Extract the [X, Y] coordinate from the center of the cell holding the provided text.  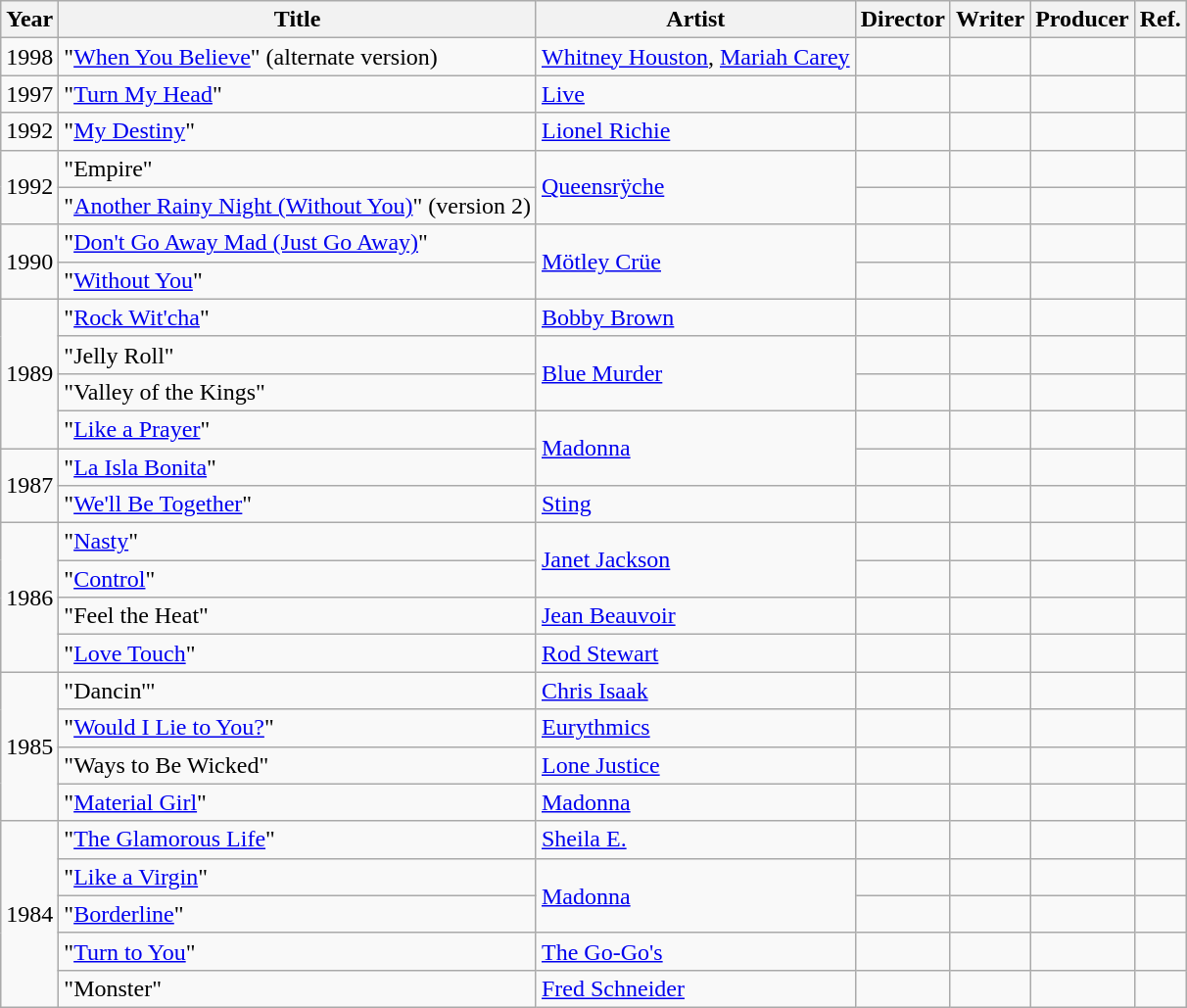
Artist [695, 20]
"Would I Lie to You?" [298, 728]
"Material Girl" [298, 802]
"Turn My Head" [298, 94]
The Go-Go's [695, 951]
1987 [29, 486]
Queensrÿche [695, 187]
Mötley Crüe [695, 262]
"We'll Be Together" [298, 504]
"Like a Virgin" [298, 877]
Janet Jackson [695, 560]
1990 [29, 262]
"My Destiny" [298, 131]
"Love Touch" [298, 653]
"The Glamorous Life" [298, 840]
1997 [29, 94]
Chris Isaak [695, 691]
"Don't Go Away Mad (Just Go Away)" [298, 243]
Fred Schneider [695, 988]
"Valley of the Kings" [298, 392]
"Another Rainy Night (Without You)" (version 2) [298, 206]
Rod Stewart [695, 653]
"Control" [298, 579]
Blue Murder [695, 373]
"Turn to You" [298, 951]
Year [29, 20]
Producer [1083, 20]
"Without You" [298, 280]
1986 [29, 598]
"Feel the Heat" [298, 616]
Sting [695, 504]
1998 [29, 57]
"Empire" [298, 168]
"Like a Prayer" [298, 429]
1989 [29, 373]
Whitney Houston, Mariah Carey [695, 57]
"La Isla Bonita" [298, 467]
Jean Beauvoir [695, 616]
Lone Justice [695, 765]
"Ways to Be Wicked" [298, 765]
"Nasty" [298, 542]
Bobby Brown [695, 317]
1985 [29, 746]
Sheila E. [695, 840]
"Dancin'" [298, 691]
Title [298, 20]
Ref. [1160, 20]
Lionel Richie [695, 131]
Writer [989, 20]
Eurythmics [695, 728]
"When You Believe" (alternate version) [298, 57]
Live [695, 94]
"Monster" [298, 988]
"Jelly Roll" [298, 355]
Director [903, 20]
"Borderline" [298, 914]
"Rock Wit'cha" [298, 317]
1984 [29, 914]
